Output the (X, Y) coordinate of the center of the cell containing the given text.  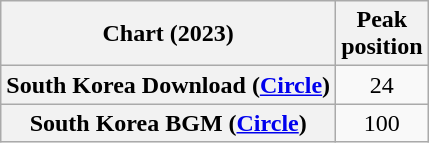
South Korea BGM (Circle) (168, 123)
South Korea Download (Circle) (168, 85)
24 (382, 85)
Chart (2023) (168, 34)
Peakposition (382, 34)
100 (382, 123)
